Provide the [x, y] coordinate of the cell's center where the given text is located.  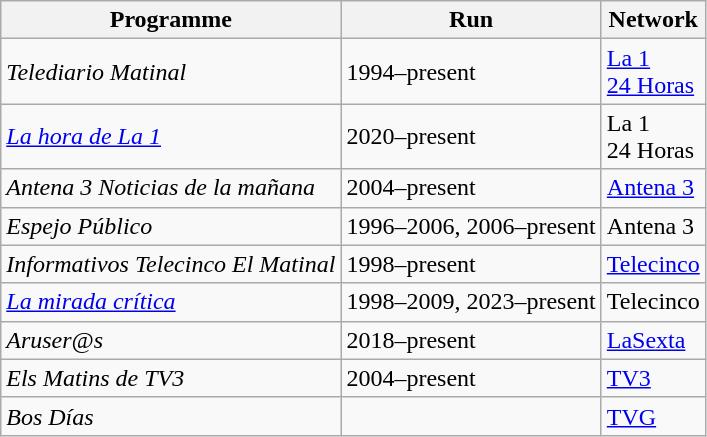
2018–present [471, 340]
Antena 3 Noticias de la mañana [171, 188]
Els Matins de TV3 [171, 378]
Informativos Telecinco El Matinal [171, 264]
TVG [653, 416]
1998–2009, 2023–present [471, 302]
Programme [171, 20]
Telediario Matinal [171, 72]
Espejo Público [171, 226]
1998–present [471, 264]
La hora de La 1 [171, 136]
TV3 [653, 378]
Aruser@s [171, 340]
Bos Días [171, 416]
La mirada crítica [171, 302]
2020–present [471, 136]
1994–present [471, 72]
Network [653, 20]
1996–2006, 2006–present [471, 226]
LaSexta [653, 340]
Run [471, 20]
